Scan for the cell matching the given text and deliver its (X, Y) coordinate at center. 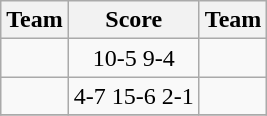
4-7 15-6 2-1 (134, 96)
10-5 9-4 (134, 58)
Score (134, 20)
